Return [x, y] of the center of cell containing provided text 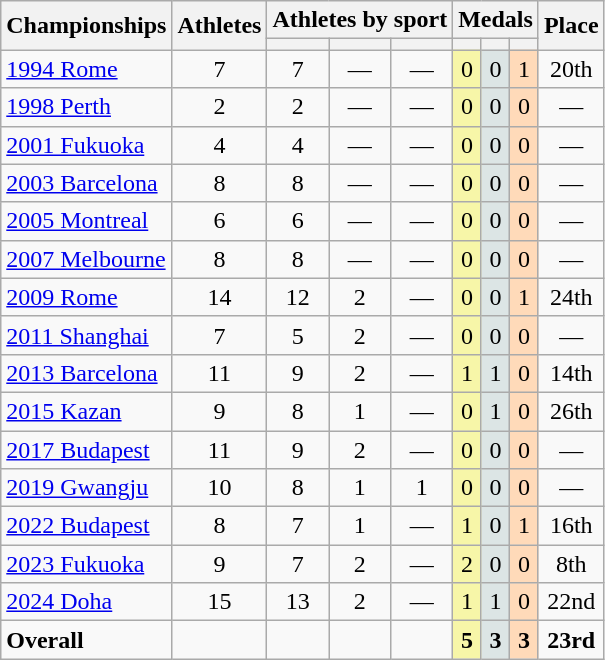
20th [571, 69]
2007 Melbourne [86, 259]
26th [571, 411]
16th [571, 526]
14th [571, 373]
2011 Shanghai [86, 335]
10 [220, 488]
22nd [571, 602]
2005 Montreal [86, 221]
Medals [496, 20]
2003 Barcelona [86, 183]
1998 Perth [86, 107]
2022 Budapest [86, 526]
24th [571, 297]
Athletes by sport [360, 20]
12 [298, 297]
Championships [86, 26]
23rd [571, 640]
2001 Fukuoka [86, 145]
Place [571, 26]
2019 Gwangju [86, 488]
2013 Barcelona [86, 373]
Athletes [220, 26]
13 [298, 602]
2023 Fukuoka [86, 564]
2017 Budapest [86, 449]
1994 Rome [86, 69]
Overall [86, 640]
8th [571, 564]
14 [220, 297]
2009 Rome [86, 297]
15 [220, 602]
2015 Kazan [86, 411]
2024 Doha [86, 602]
